Provide the (X, Y) coordinate of the cell's center where the given text is located.  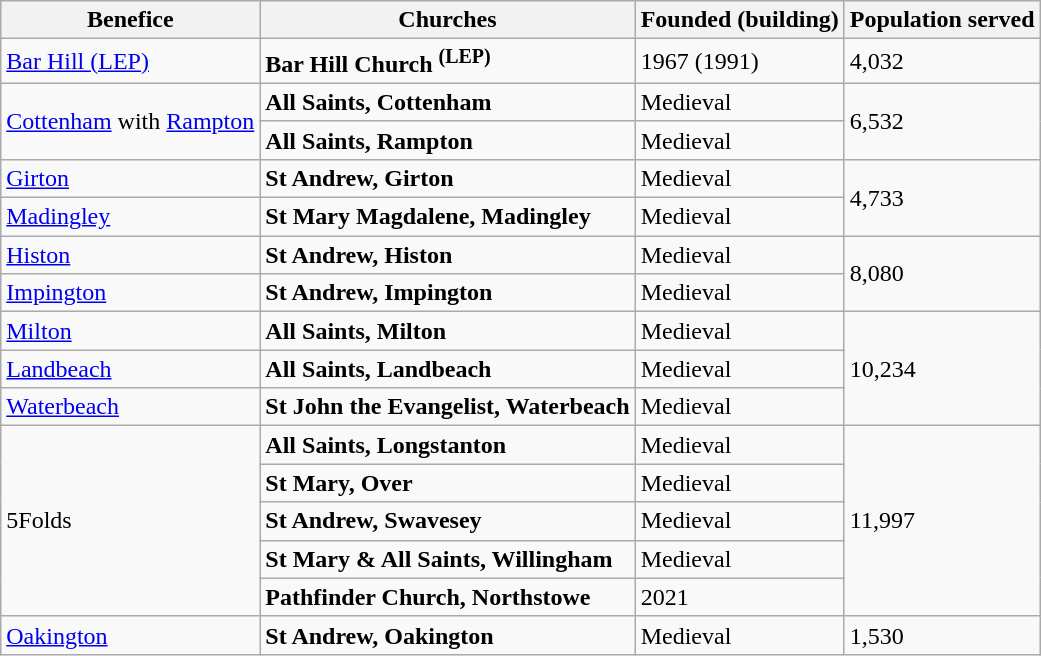
St Andrew, Swavesey (448, 521)
Histon (130, 255)
Benefice (130, 20)
Population served (942, 20)
Bar Hill Church (LEP) (448, 62)
4,032 (942, 62)
St Andrew, Oakington (448, 635)
All Saints, Cottenham (448, 102)
Madingley (130, 217)
5Folds (130, 521)
St Mary, Over (448, 483)
St Andrew, Impington (448, 293)
1967 (1991) (740, 62)
Churches (448, 20)
All Saints, Milton (448, 331)
Founded (building) (740, 20)
1,530 (942, 635)
6,532 (942, 121)
10,234 (942, 369)
Oakington (130, 635)
Bar Hill (LEP) (130, 62)
Cottenham with Rampton (130, 121)
St John the Evangelist, Waterbeach (448, 407)
All Saints, Rampton (448, 140)
Girton (130, 178)
St Mary Magdalene, Madingley (448, 217)
St Mary & All Saints, Willingham (448, 559)
2021 (740, 597)
8,080 (942, 274)
Pathfinder Church, Northstowe (448, 597)
4,733 (942, 197)
St Andrew, Histon (448, 255)
St Andrew, Girton (448, 178)
Landbeach (130, 369)
All Saints, Longstanton (448, 445)
All Saints, Landbeach (448, 369)
Milton (130, 331)
Impington (130, 293)
Waterbeach (130, 407)
11,997 (942, 521)
